Return (X, Y) of the center of cell containing provided text 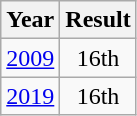
Result (98, 20)
2019 (30, 96)
Year (30, 20)
2009 (30, 58)
